Scan for the cell matching the given text and deliver its (X, Y) coordinate at center. 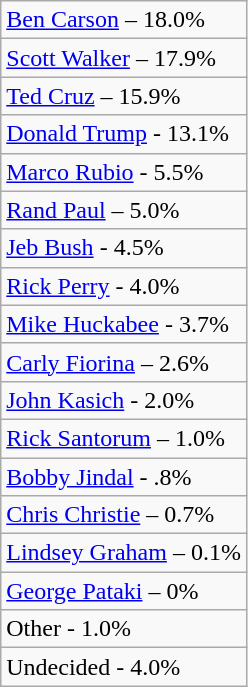
Ben Carson – 18.0% (124, 20)
Scott Walker – 17.9% (124, 58)
John Kasich - 2.0% (124, 400)
Rick Perry - 4.0% (124, 286)
Ted Cruz – 15.9% (124, 96)
Rand Paul – 5.0% (124, 210)
Marco Rubio - 5.5% (124, 172)
Lindsey Graham – 0.1% (124, 553)
George Pataki – 0% (124, 591)
Bobby Jindal - .8% (124, 477)
Chris Christie – 0.7% (124, 515)
Donald Trump - 13.1% (124, 134)
Other - 1.0% (124, 629)
Jeb Bush - 4.5% (124, 248)
Mike Huckabee - 3.7% (124, 324)
Carly Fiorina – 2.6% (124, 362)
Rick Santorum – 1.0% (124, 438)
Undecided - 4.0% (124, 667)
